Pinpoint the cell where the given text exists, returning its [X, Y] midpoint coordinate. 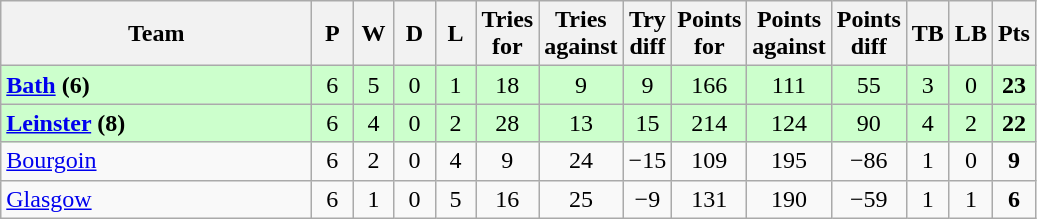
−15 [648, 161]
28 [508, 123]
Try diff [648, 34]
Pts [1014, 34]
P [332, 34]
111 [789, 85]
24 [581, 161]
195 [789, 161]
Tries against [581, 34]
TB [928, 34]
15 [648, 123]
22 [1014, 123]
190 [789, 199]
D [414, 34]
−59 [868, 199]
L [456, 34]
214 [710, 123]
23 [1014, 85]
−86 [868, 161]
Leinster (8) [156, 123]
Points against [789, 34]
90 [868, 123]
18 [508, 85]
109 [710, 161]
Points diff [868, 34]
55 [868, 85]
Team [156, 34]
16 [508, 199]
3 [928, 85]
166 [710, 85]
LB [970, 34]
25 [581, 199]
Bath (6) [156, 85]
Bourgoin [156, 161]
124 [789, 123]
Points for [710, 34]
−9 [648, 199]
Tries for [508, 34]
W [374, 34]
Glasgow [156, 199]
131 [710, 199]
13 [581, 123]
